Locate the cell with the specified text and output its [X, Y] center coordinate. 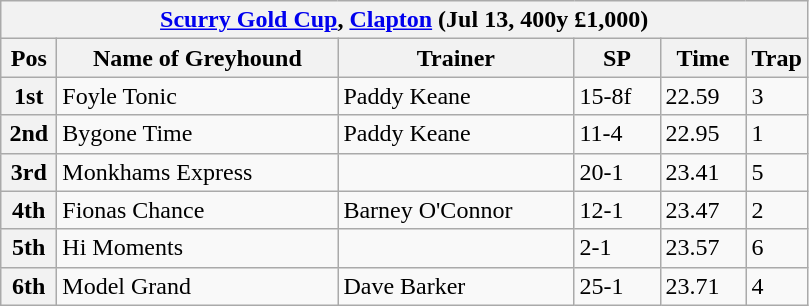
Foyle Tonic [198, 96]
6 [776, 248]
1 [776, 134]
5th [29, 248]
Fionas Chance [198, 210]
Scurry Gold Cup, Clapton (Jul 13, 400y £1,000) [404, 20]
2nd [29, 134]
6th [29, 286]
23.57 [703, 248]
Hi Moments [198, 248]
15-8f [617, 96]
22.95 [703, 134]
23.41 [703, 172]
Barney O'Connor [456, 210]
23.47 [703, 210]
Trainer [456, 58]
Bygone Time [198, 134]
Trap [776, 58]
Name of Greyhound [198, 58]
22.59 [703, 96]
Model Grand [198, 286]
25-1 [617, 286]
Dave Barker [456, 286]
4th [29, 210]
5 [776, 172]
20-1 [617, 172]
4 [776, 286]
2 [776, 210]
23.71 [703, 286]
Time [703, 58]
3 [776, 96]
3rd [29, 172]
SP [617, 58]
11-4 [617, 134]
Monkhams Express [198, 172]
12-1 [617, 210]
1st [29, 96]
2-1 [617, 248]
Pos [29, 58]
